Identify which cell holds the provided text, then report its [x, y] central coordinate. 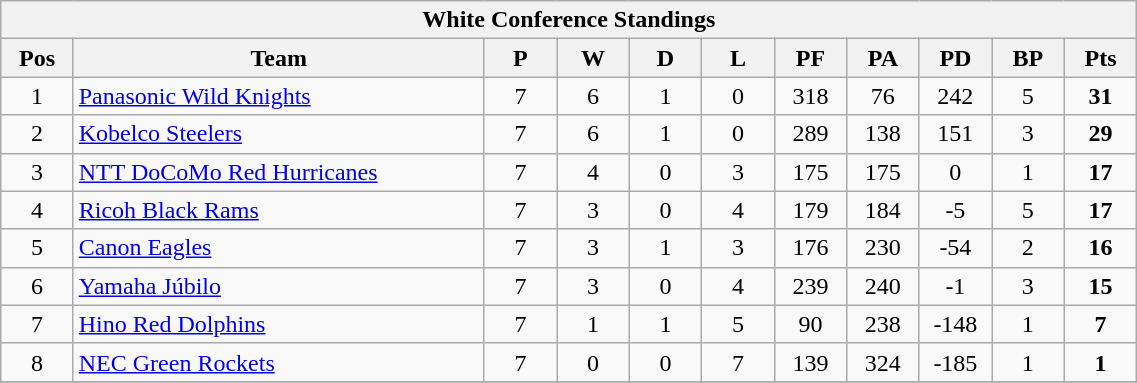
-1 [955, 286]
138 [883, 134]
176 [810, 248]
76 [883, 96]
-185 [955, 362]
White Conference Standings [569, 20]
90 [810, 324]
318 [810, 96]
-54 [955, 248]
-5 [955, 210]
16 [1100, 248]
238 [883, 324]
Panasonic Wild Knights [278, 96]
Ricoh Black Rams [278, 210]
15 [1100, 286]
PF [810, 58]
D [665, 58]
184 [883, 210]
P [520, 58]
239 [810, 286]
W [593, 58]
324 [883, 362]
L [738, 58]
230 [883, 248]
151 [955, 134]
-148 [955, 324]
29 [1100, 134]
242 [955, 96]
31 [1100, 96]
139 [810, 362]
8 [37, 362]
PA [883, 58]
Yamaha Júbilo [278, 286]
Hino Red Dolphins [278, 324]
NEC Green Rockets [278, 362]
PD [955, 58]
NTT DoCoMo Red Hurricanes [278, 172]
Team [278, 58]
BP [1028, 58]
179 [810, 210]
Pts [1100, 58]
240 [883, 286]
289 [810, 134]
Pos [37, 58]
Kobelco Steelers [278, 134]
Canon Eagles [278, 248]
